For the text-containing cell, return its midpoint in (X, Y) coordinate format. 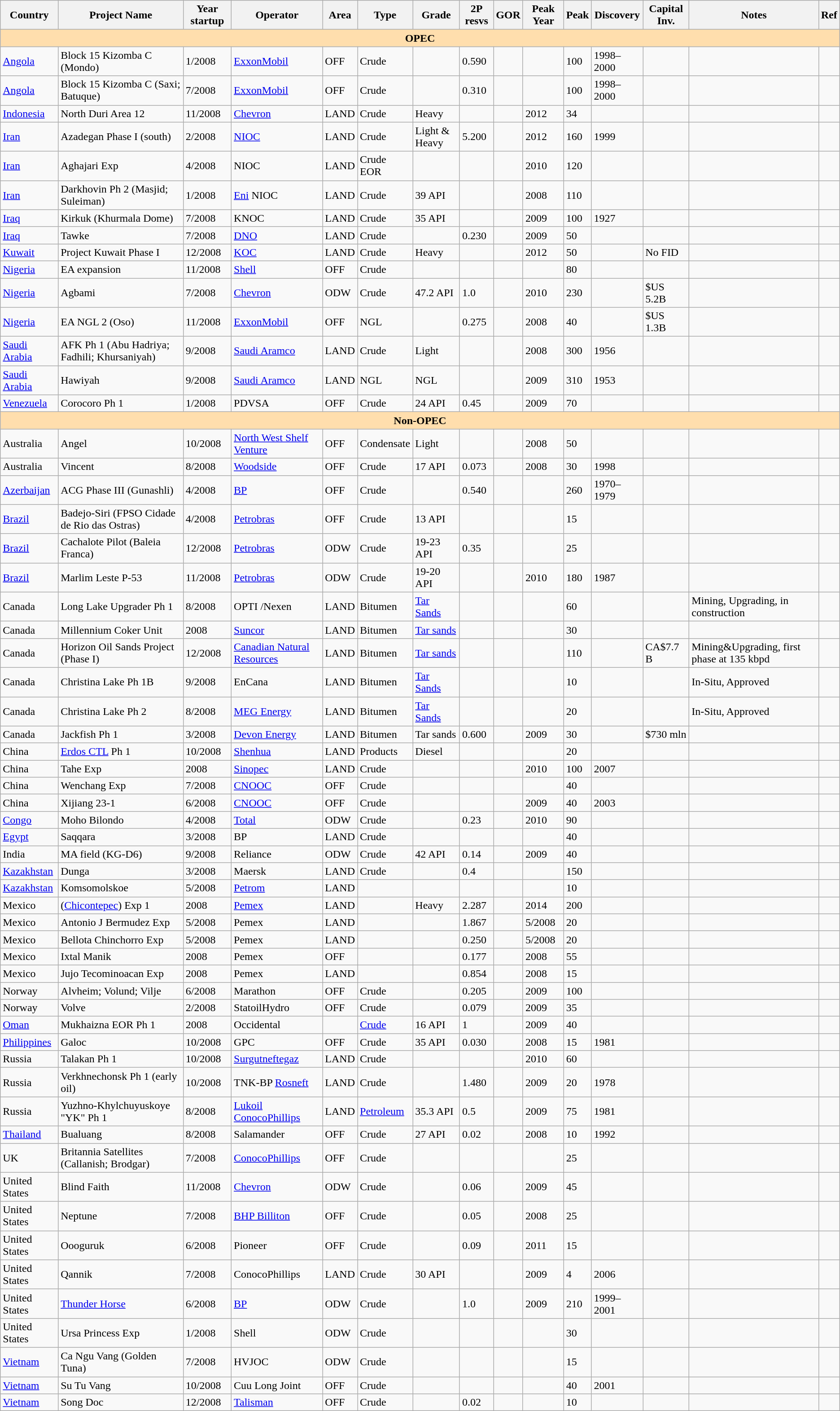
Peak Year (543, 15)
GPC (277, 1042)
55 (577, 956)
Mining&Upgrading, first phase at 135 kbpd (754, 653)
Suncor (277, 630)
UK (30, 1158)
Hawiyah (121, 381)
Non-OPEC (420, 421)
EnCana (277, 682)
Surgutneftegaz (277, 1059)
Xijiang 23-1 (121, 803)
Marlim Leste P-53 (121, 577)
Talakan Ph 1 (121, 1059)
Peak (577, 15)
1.867 (477, 922)
North Duri Area 12 (121, 114)
1956 (617, 351)
$730 mln (666, 735)
Project Name (121, 15)
0.600 (477, 735)
5.200 (477, 136)
Kuwait (30, 252)
Congo (30, 820)
0.073 (477, 467)
0.5 (477, 1111)
Area (340, 15)
Reliance (277, 854)
Capital Inv. (666, 15)
0.854 (477, 973)
47.2 API (436, 293)
Qannik (121, 1275)
Aghajari Exp (121, 166)
2007 (617, 769)
0.590 (477, 61)
HVJOC (277, 1362)
CA$7.7 B (666, 653)
Petrom (277, 888)
KOC (277, 252)
Cuu Long Joint (277, 1385)
Thunder Horse (121, 1303)
ACG Phase III (Gunashli) (121, 490)
Ca Ngu Vang (Golden Tuna) (121, 1362)
30 API (436, 1275)
0.177 (477, 956)
Neptune (121, 1216)
0.205 (477, 990)
TNK-BP Rosneft (277, 1082)
Notes (754, 15)
Azerbaijan (30, 490)
1999–2001 (617, 1303)
Jujo Tecominoacan Exp (121, 973)
Azadegan Phase I (south) (121, 136)
75 (577, 1111)
Ursa Princess Exp (121, 1333)
StatoilHydro (277, 1008)
Darkhovin Ph 2 (Masjid; Suleiman) (121, 195)
Salamander (277, 1135)
80 (577, 269)
Britannia Satellites (Callanish; Brodgar) (121, 1158)
27 API (436, 1135)
1.480 (477, 1082)
310 (577, 381)
Su Tu Vang (121, 1385)
200 (577, 905)
Indonesia (30, 114)
2006 (617, 1275)
0.250 (477, 939)
0.14 (477, 854)
Thailand (30, 1135)
2P resvs (477, 15)
Condensate (385, 443)
1999 (617, 136)
0.310 (477, 91)
$US 5.2B (666, 293)
Talisman (277, 1402)
180 (577, 577)
(Chicontepec) Exp 1 (121, 905)
230 (577, 293)
Vincent (121, 467)
EA expansion (121, 269)
Block 15 Kizomba C (Mondo) (121, 61)
Sinopec (277, 769)
0.079 (477, 1008)
Komsomolskoe (121, 888)
Country (30, 15)
13 API (436, 519)
300 (577, 351)
Cachalote Pilot (Baleia Franca) (121, 548)
GOR (508, 15)
210 (577, 1303)
Light & Heavy (436, 136)
34 (577, 114)
160 (577, 136)
Devon Energy (277, 735)
North West Shelf Venture (277, 443)
0.35 (477, 548)
70 (577, 403)
Total (277, 820)
Horizon Oil Sands Project (Phase I) (121, 653)
Crude EOR (385, 166)
Ref (829, 15)
1 (477, 1025)
24 API (436, 403)
35 (577, 1008)
Blind Faith (121, 1187)
Petroleum (385, 1111)
1978 (617, 1082)
Angel (121, 443)
Bellota Chinchorro Exp (121, 939)
Corocoro Ph 1 (121, 403)
Venezuela (30, 403)
Oooguruk (121, 1245)
Tawke (121, 235)
260 (577, 490)
Christina Lake Ph 2 (121, 711)
Kirkuk (Khurmala Dome) (121, 218)
KNOC (277, 218)
Bualuang (121, 1135)
EA NGL 2 (Oso) (121, 322)
BHP Billiton (277, 1216)
Ixtal Manik (121, 956)
35.3 API (436, 1111)
0.06 (477, 1187)
Christina Lake Ph 1B (121, 682)
2011 (543, 1245)
0.23 (477, 820)
Moho Bilondo (121, 820)
Occidental (277, 1025)
Grade (436, 15)
Products (385, 752)
0.05 (477, 1216)
Volve (121, 1008)
DNO (277, 235)
1970–1979 (617, 490)
0.45 (477, 403)
Discovery (617, 15)
MA field (KG-D6) (121, 854)
$US 1.3B (666, 322)
1998 (617, 467)
Maersk (277, 871)
2003 (617, 803)
Philippines (30, 1042)
Mukhaizna EOR Ph 1 (121, 1025)
0.4 (477, 871)
Jackfish Ph 1 (121, 735)
19-23 API (436, 548)
39 API (436, 195)
1992 (617, 1135)
No FID (666, 252)
90 (577, 820)
Oman (30, 1025)
Verkhnechonsk Ph 1 (early oil) (121, 1082)
Year startup (207, 15)
Mining, Upgrading, in construction (754, 607)
Erdos CTL Ph 1 (121, 752)
Shenhua (277, 752)
Eni NIOC (277, 195)
Dunga (121, 871)
42 API (436, 854)
AFK Ph 1 (Abu Hadriya; Fadhili; Khursaniyah) (121, 351)
45 (577, 1187)
Tahe Exp (121, 769)
Badejo-Siri (FPSO Cidade de Rio das Ostras) (121, 519)
Diesel (436, 752)
Agbami (121, 293)
1953 (617, 381)
2014 (543, 905)
Yuzhno-Khylchuyuskoye "YK" Ph 1 (121, 1111)
2001 (617, 1385)
19-20 API (436, 577)
Type (385, 15)
Wenchang Exp (121, 786)
0.540 (477, 490)
Song Doc (121, 1402)
0.030 (477, 1042)
India (30, 854)
Antonio J Bermudez Exp (121, 922)
Long Lake Upgrader Ph 1 (121, 607)
0.09 (477, 1245)
16 API (436, 1025)
Alvheim; Volund; Vilje (121, 990)
Galoc (121, 1042)
Project Kuwait Phase I (121, 252)
2.287 (477, 905)
1927 (617, 218)
Canadian Natural Resources (277, 653)
Woodside (277, 467)
4 (577, 1275)
OPTI /Nexen (277, 607)
Operator (277, 15)
17 API (436, 467)
PDVSA (277, 403)
Lukoil ConocoPhillips (277, 1111)
150 (577, 871)
0.230 (477, 235)
OPEC (420, 38)
Millennium Coker Unit (121, 630)
120 (577, 166)
Block 15 Kizomba C (Saxi; Batuque) (121, 91)
0.275 (477, 322)
Pioneer (277, 1245)
Egypt (30, 837)
1987 (617, 577)
MEG Energy (277, 711)
Marathon (277, 990)
Saqqara (121, 837)
